Capture the cell that displays the provided text and extract its [X, Y] central coordinate. 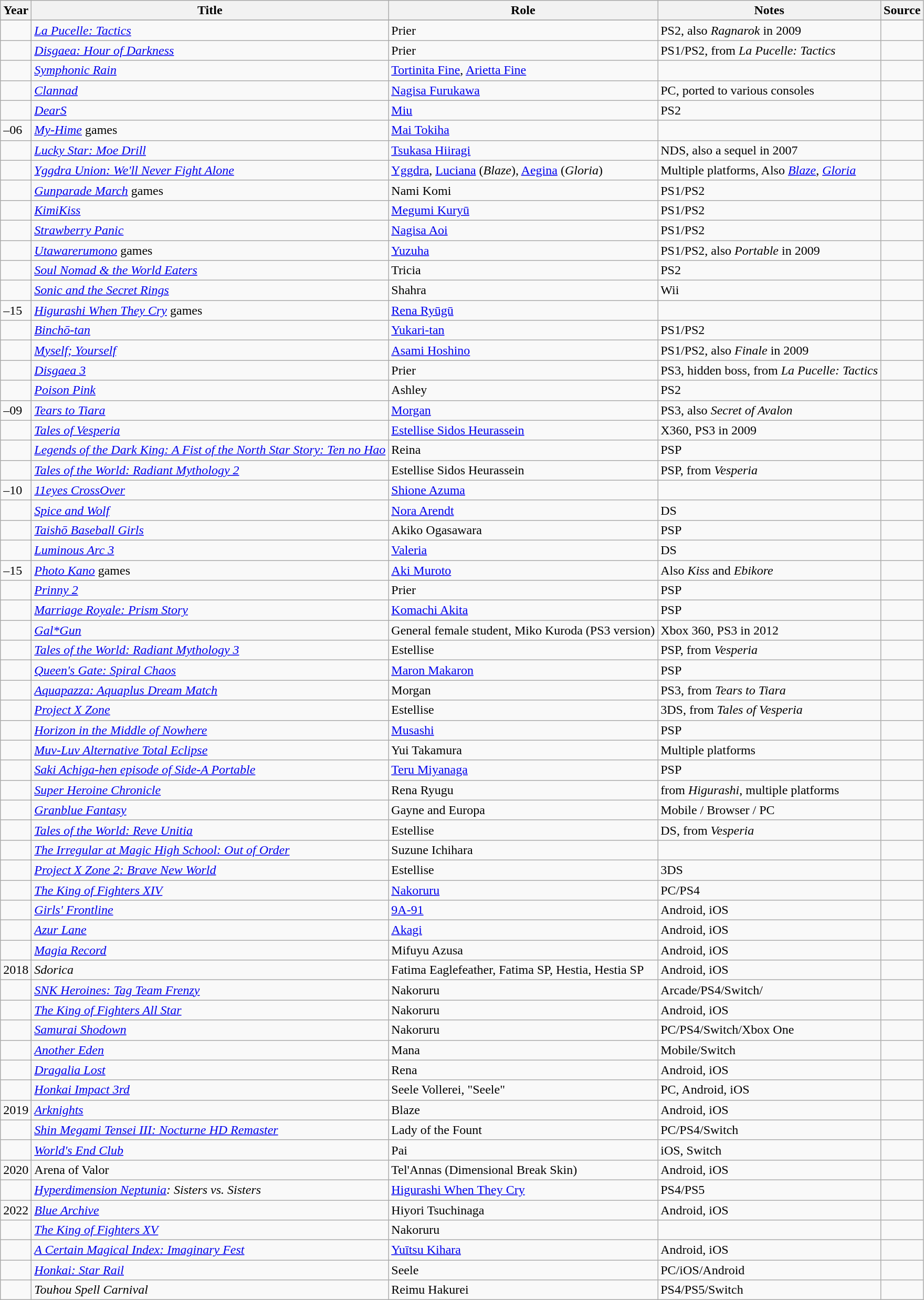
Muv-Luv Alternative Total Eclipse [210, 750]
Taishō Baseball Girls [210, 530]
Binchō-tan [210, 330]
Samurai Shodown [210, 1030]
Tales of the World: Radiant Mythology 3 [210, 650]
Project X Zone 2: Brave New World [210, 870]
Nagisa Furukawa [523, 90]
Legends of the Dark King: A Fist of the North Star Story: Ten no Hao [210, 450]
Fatima Eaglefeather, Fatima SP, Hestia, Hestia SP [523, 970]
Notes [770, 11]
Mobile/Switch [770, 1050]
Tales of Vesperia [210, 430]
Strawberry Panic [210, 230]
Gayne and Europa [523, 810]
Year [16, 11]
Multiple platforms, Also Blaze, Gloria [770, 170]
11eyes CrossOver [210, 490]
Magia Record [210, 950]
Yui Takamura [523, 750]
Utawarerumono games [210, 251]
Disgaea: Hour of Darkness [210, 50]
PC/PS4 [770, 890]
Tricia [523, 271]
Shahra [523, 290]
Rena Ryugu [523, 790]
Tsukasa Hiiragi [523, 150]
Megumi Kuryū [523, 210]
2022 [16, 1210]
Girls' Frontline [210, 910]
PS4/PS5 [770, 1190]
2018 [16, 970]
Yukari-tan [523, 330]
La Pucelle: Tactics [210, 30]
Hyperdimension Neptunia: Sisters vs. Sisters [210, 1190]
PS3, hidden boss, from La Pucelle: Tactics [770, 370]
Luminous Arc 3 [210, 550]
Valeria [523, 550]
The King of Fighters XIV [210, 890]
Super Heroine Chronicle [210, 790]
Yggdra, Luciana (Blaze), Aegina (Gloria) [523, 170]
Mai Tokiha [523, 130]
Higurashi When They Cry games [210, 310]
General female student, Miko Kuroda (PS3 version) [523, 630]
Touhou Spell Carnival [210, 1290]
Mifuyu Azusa [523, 950]
Source [902, 11]
Dragalia Lost [210, 1070]
Suzune Ichihara [523, 850]
from Higurashi, multiple platforms [770, 790]
DS, from Vesperia [770, 830]
Tears to Tiara [210, 410]
Nora Arendt [523, 510]
2019 [16, 1110]
Arcade/PS4/Switch/ [770, 990]
3DS [770, 870]
Queen's Gate: Spiral Chaos [210, 670]
Azur Lane [210, 930]
Shin Megami Tensei III: Nocturne HD Remaster [210, 1130]
SNK Heroines: Tag Team Frenzy [210, 990]
DearS [210, 110]
Myself; Yourself [210, 350]
Title [210, 11]
Xbox 360, PS3 in 2012 [770, 630]
Maron Makaron [523, 670]
Teru Miyanaga [523, 770]
Symphonic Rain [210, 70]
Shione Azuma [523, 490]
Spice and Wolf [210, 510]
The Irregular at Magic High School: Out of Order [210, 850]
Sdorica [210, 970]
Nagisa Aoi [523, 230]
PC/iOS/Android [770, 1270]
Yggdra Union: We'll Never Fight Alone [210, 170]
Ashley [523, 390]
PS1/PS2, also Portable in 2009 [770, 251]
Tortinita Fine, Arietta Fine [523, 70]
Saki Achiga-hen episode of Side-A Portable [210, 770]
The King of Fighters All Star [210, 1010]
PC/PS4/Switch [770, 1130]
Honkai Impact 3rd [210, 1090]
Sonic and the Secret Rings [210, 290]
Lucky Star: Moe Drill [210, 150]
Blaze [523, 1110]
Rena Ryūgū [523, 310]
Disgaea 3 [210, 370]
Yuzuha [523, 251]
PS3, from Tears to Tiara [770, 690]
Tel'Annas (Dimensional Break Skin) [523, 1170]
Pai [523, 1150]
PC, ported to various consoles [770, 90]
Soul Nomad & the World Eaters [210, 271]
Clannad [210, 90]
PS4/PS5/Switch [770, 1290]
KimiKiss [210, 210]
9A-91 [523, 910]
Nami Komi [523, 190]
Reimu Hakurei [523, 1290]
Wii [770, 290]
Seele [523, 1270]
iOS, Switch [770, 1150]
–06 [16, 130]
Asami Hoshino [523, 350]
Prinny 2 [210, 590]
Another Eden [210, 1050]
Honkai: Star Rail [210, 1270]
Mobile / Browser / PC [770, 810]
Mana [523, 1050]
Komachi Akita [523, 610]
3DS, from Tales of Vesperia [770, 710]
Seele Vollerei, "Seele" [523, 1090]
Musashi [523, 730]
Akiko Ogasawara [523, 530]
World's End Club [210, 1150]
Photo Kano games [210, 570]
Role [523, 11]
Hiyori Tsuchinaga [523, 1210]
–09 [16, 410]
Gal*Gun [210, 630]
Horizon in the Middle of Nowhere [210, 730]
Akagi [523, 930]
PC, Android, iOS [770, 1090]
2020 [16, 1170]
Rena [523, 1070]
Lady of the Fount [523, 1130]
Aquapazza: Aquaplus Dream Match [210, 690]
Miu [523, 110]
–10 [16, 490]
Blue Archive [210, 1210]
PC/PS4/Switch/Xbox One [770, 1030]
PS1/PS2, from La Pucelle: Tactics [770, 50]
Tales of the World: Radiant Mythology 2 [210, 470]
Project X Zone [210, 710]
The King of Fighters XV [210, 1230]
Marriage Royale: Prism Story [210, 610]
Higurashi When They Cry [523, 1190]
PS3, also Secret of Avalon [770, 410]
PS2, also Ragnarok in 2009 [770, 30]
Granblue Fantasy [210, 810]
Reina [523, 450]
Multiple platforms [770, 750]
Tales of the World: Reve Unitia [210, 830]
Also Kiss and Ebikore [770, 570]
NDS, also a sequel in 2007 [770, 150]
Gunparade March games [210, 190]
My-Hime games [210, 130]
Arena of Valor [210, 1170]
PS1/PS2, also Finale in 2009 [770, 350]
Arknights [210, 1110]
Aki Muroto [523, 570]
X360, PS3 in 2009 [770, 430]
A Certain Magical Index: Imaginary Fest [210, 1250]
Yuītsu Kihara [523, 1250]
Poison Pink [210, 390]
